Search for the cell housing the specified text and yield its (X, Y) center coordinate. 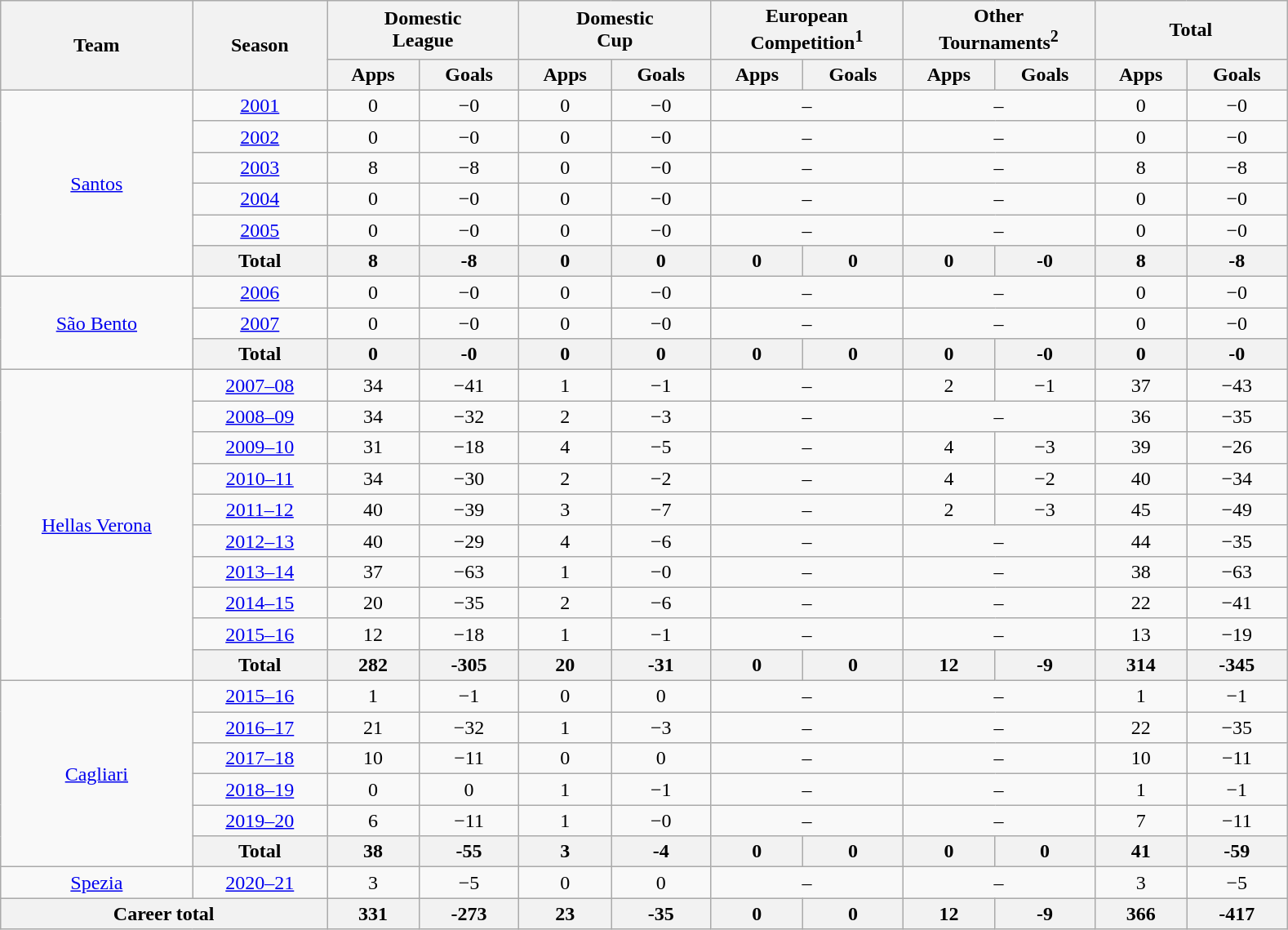
−49 (1237, 509)
DomesticLeague (423, 30)
EuropeanCompetition1 (806, 30)
2009–10 (260, 447)
-345 (1237, 665)
-273 (469, 914)
45 (1141, 509)
−34 (1237, 478)
2017–18 (260, 759)
-417 (1237, 914)
314 (1141, 665)
−30 (469, 478)
−19 (1237, 634)
DomesticCup (615, 30)
13 (1141, 634)
36 (1141, 416)
2020–21 (260, 883)
Spezia (96, 883)
2014–15 (260, 603)
282 (374, 665)
Season (260, 46)
São Bento (96, 323)
-305 (469, 665)
41 (1141, 852)
6 (374, 821)
2018–19 (260, 790)
44 (1141, 541)
2006 (260, 292)
2011–12 (260, 509)
331 (374, 914)
2003 (260, 167)
2007 (260, 323)
39 (1141, 447)
2013–14 (260, 572)
-4 (661, 852)
366 (1141, 914)
-55 (469, 852)
Team (96, 46)
-59 (1237, 852)
2005 (260, 230)
7 (1141, 821)
2002 (260, 136)
2001 (260, 105)
2016–17 (260, 728)
Santos (96, 183)
−26 (1237, 447)
2008–09 (260, 416)
−29 (469, 541)
Cagliari (96, 774)
2012–13 (260, 541)
Hellas Verona (96, 526)
-31 (661, 665)
2007–08 (260, 385)
2010–11 (260, 478)
OtherTournaments2 (999, 30)
−39 (469, 509)
2019–20 (260, 821)
31 (374, 447)
2004 (260, 199)
−7 (661, 509)
−43 (1237, 385)
-35 (661, 914)
21 (374, 728)
Career total (164, 914)
23 (565, 914)
